Extract the (x, y) coordinate from the center of the cell holding the provided text.  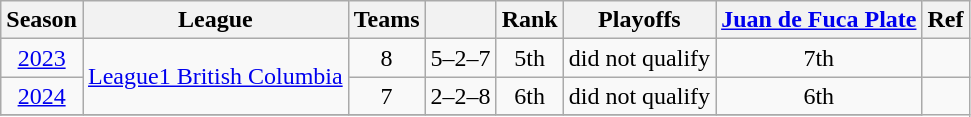
2024 (42, 96)
Ref (946, 20)
5–2–7 (460, 58)
7 (386, 96)
Juan de Fuca Plate (819, 20)
League1 British Columbia (215, 77)
League (215, 20)
7th (819, 58)
2023 (42, 58)
8 (386, 58)
Season (42, 20)
Rank (530, 20)
Playoffs (639, 20)
2–2–8 (460, 96)
Teams (386, 20)
5th (530, 58)
